Determine the [x, y] coordinate at the center of the cell enclosing the given text.  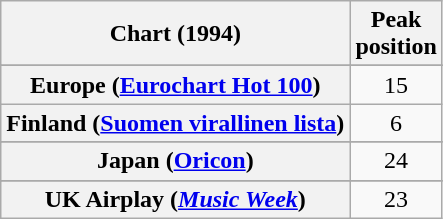
Japan (Oricon) [176, 161]
24 [396, 161]
Chart (1994) [176, 34]
Europe (Eurochart Hot 100) [176, 85]
6 [396, 123]
23 [396, 199]
Peakposition [396, 34]
15 [396, 85]
Finland (Suomen virallinen lista) [176, 123]
UK Airplay (Music Week) [176, 199]
